Extract the (X, Y) coordinate from the center of the cell holding the provided text.  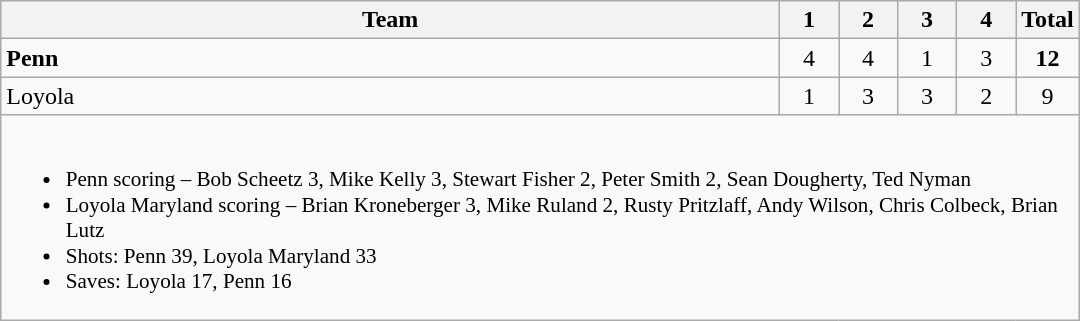
12 (1048, 58)
Penn (390, 58)
9 (1048, 96)
Loyola (390, 96)
Team (390, 20)
Total (1048, 20)
